For the text-containing cell, return its midpoint in (x, y) coordinate format. 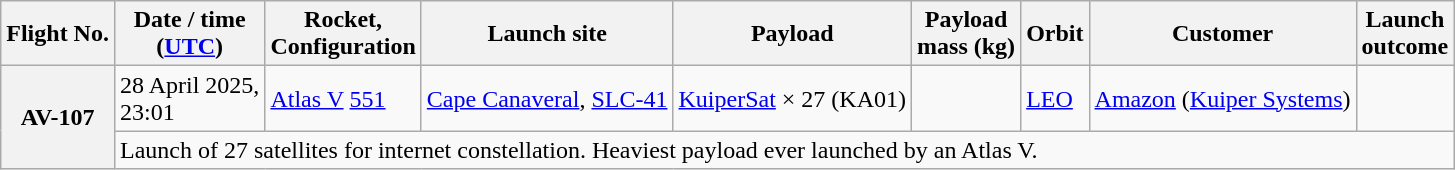
Flight No. (58, 34)
Cape Canaveral, SLC-41 (547, 98)
Rocket,Configuration (343, 34)
Payload (792, 34)
Amazon (Kuiper Systems) (1222, 98)
Customer (1222, 34)
Date / time(UTC) (189, 34)
KuiperSat × 27 (KA01) (792, 98)
AV-107 (58, 118)
Orbit (1055, 34)
Launch of 27 satellites for internet constellation. Heaviest payload ever launched by an Atlas V. (784, 150)
Launch site (547, 34)
Atlas V 551 (343, 98)
28 April 2025,23:01 (189, 98)
Launchoutcome (1405, 34)
LEO (1055, 98)
Payloadmass (kg) (966, 34)
